Extract the (X, Y) coordinate from the center of the cell holding the provided text.  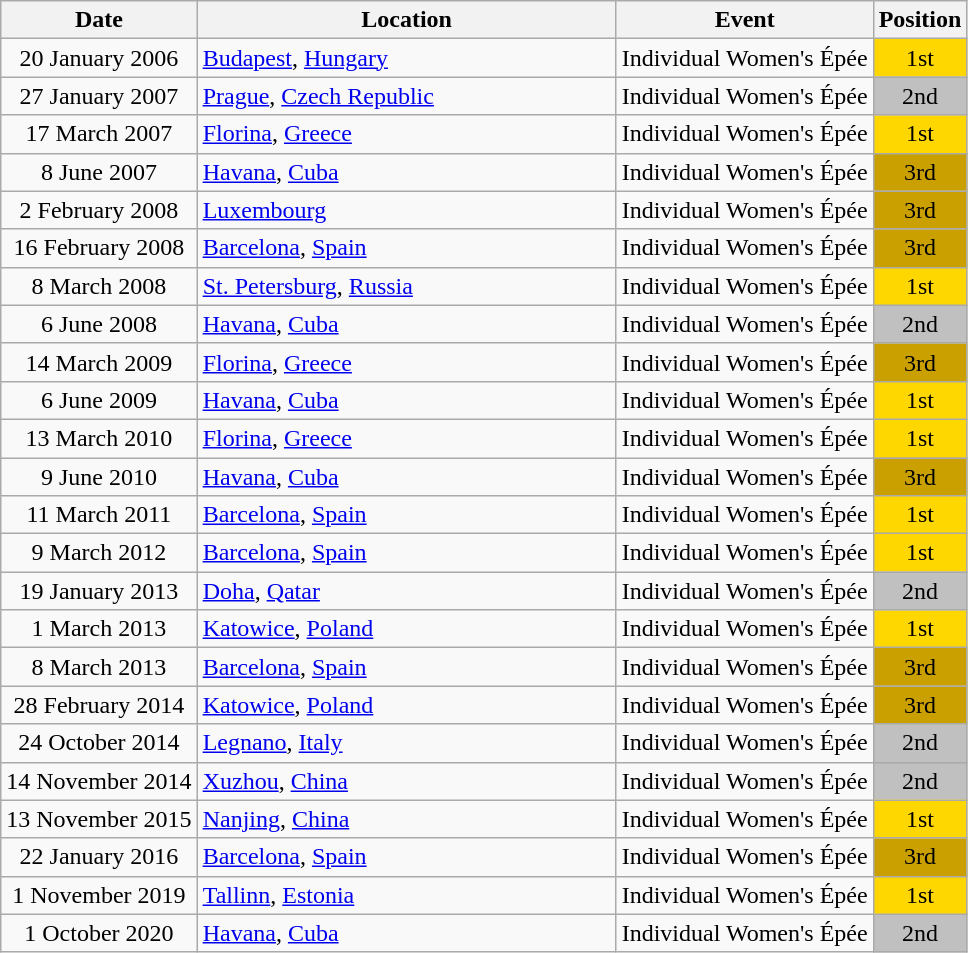
11 March 2011 (99, 515)
17 March 2007 (99, 134)
14 November 2014 (99, 781)
8 March 2008 (99, 286)
9 June 2010 (99, 477)
Luxembourg (406, 210)
Prague, Czech Republic (406, 96)
1 October 2020 (99, 933)
24 October 2014 (99, 743)
Nanjing, China (406, 819)
27 January 2007 (99, 96)
20 January 2006 (99, 58)
14 March 2009 (99, 362)
13 March 2010 (99, 438)
Doha, Qatar (406, 591)
22 January 2016 (99, 857)
Tallinn, Estonia (406, 895)
St. Petersburg, Russia (406, 286)
19 January 2013 (99, 591)
Event (744, 20)
8 March 2013 (99, 667)
Date (99, 20)
6 June 2009 (99, 400)
Location (406, 20)
Legnano, Italy (406, 743)
13 November 2015 (99, 819)
9 March 2012 (99, 553)
6 June 2008 (99, 324)
28 February 2014 (99, 705)
Xuzhou, China (406, 781)
1 March 2013 (99, 629)
Budapest, Hungary (406, 58)
2 February 2008 (99, 210)
16 February 2008 (99, 248)
8 June 2007 (99, 172)
1 November 2019 (99, 895)
Position (920, 20)
